Output the (X, Y) coordinate of the center of the cell containing the given text.  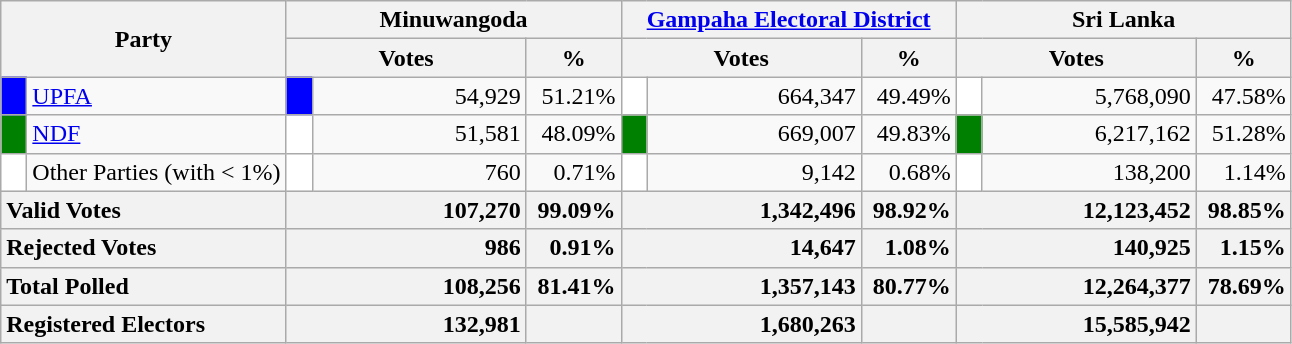
78.69% (1244, 286)
Party (144, 39)
9,142 (754, 172)
1,342,496 (741, 210)
1,357,143 (741, 286)
15,585,942 (1076, 324)
Other Parties (with < 1%) (156, 172)
49.49% (908, 96)
80.77% (908, 286)
51.28% (1244, 134)
108,256 (406, 286)
0.68% (908, 172)
760 (419, 172)
6,217,162 (1089, 134)
14,647 (741, 248)
669,007 (754, 134)
986 (406, 248)
107,270 (406, 210)
51,581 (419, 134)
Minuwangoda (454, 20)
54,929 (419, 96)
1.15% (1244, 248)
48.09% (574, 134)
99.09% (574, 210)
1,680,263 (741, 324)
132,981 (406, 324)
Gampaha Electoral District (788, 20)
47.58% (1244, 96)
49.83% (908, 134)
Sri Lanka (1124, 20)
1.08% (908, 248)
98.92% (908, 210)
664,347 (754, 96)
Rejected Votes (144, 248)
Valid Votes (144, 210)
5,768,090 (1089, 96)
UPFA (156, 96)
Registered Electors (144, 324)
98.85% (1244, 210)
51.21% (574, 96)
0.91% (574, 248)
138,200 (1089, 172)
0.71% (574, 172)
Total Polled (144, 286)
12,264,377 (1076, 286)
81.41% (574, 286)
140,925 (1076, 248)
12,123,452 (1076, 210)
1.14% (1244, 172)
NDF (156, 134)
